From the cell containing the given text, extract its center point as (X, Y) coordinate. 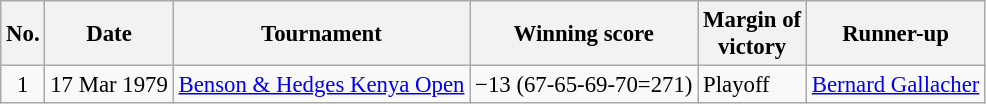
No. (23, 34)
Date (109, 34)
Benson & Hedges Kenya Open (322, 85)
Margin ofvictory (752, 34)
17 Mar 1979 (109, 85)
Runner-up (895, 34)
Bernard Gallacher (895, 85)
−13 (67-65-69-70=271) (584, 85)
Playoff (752, 85)
Winning score (584, 34)
1 (23, 85)
Tournament (322, 34)
